Identify which cell holds the provided text, then report its (X, Y) central coordinate. 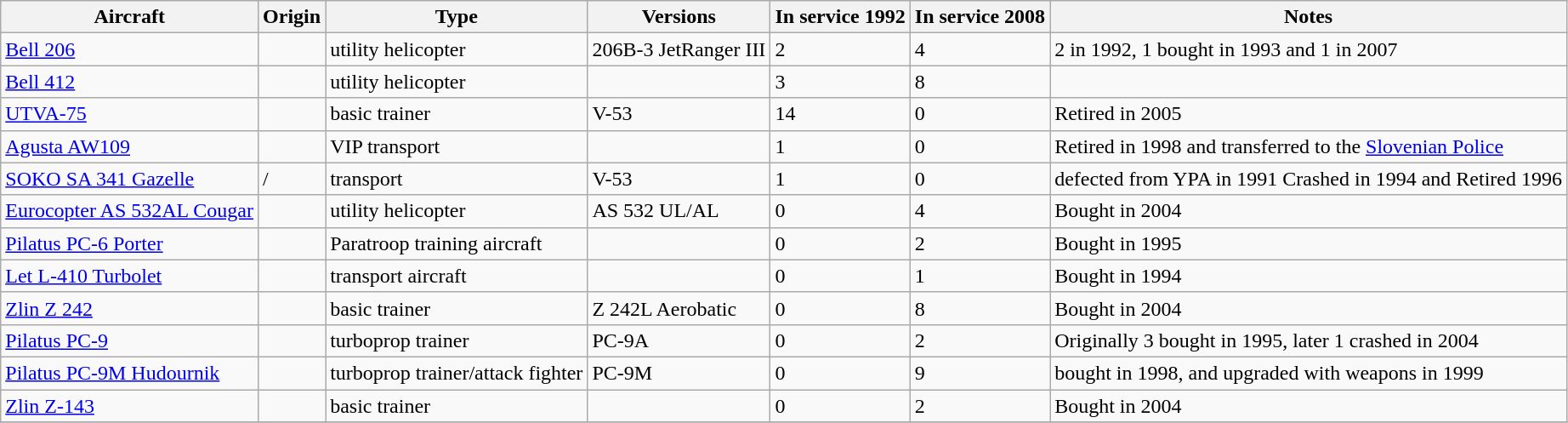
PC-9M (679, 373)
Bought in 1995 (1309, 243)
206B-3 JetRanger III (679, 49)
9 (980, 373)
defected from YPA in 1991 Crashed in 1994 and Retired 1996 (1309, 179)
Zlin Z-143 (129, 406)
Z 242L Aerobatic (679, 308)
Origin (293, 17)
Paratroop training aircraft (457, 243)
Bought in 1994 (1309, 276)
Pilatus PC-9 (129, 340)
Agusta AW109 (129, 146)
bought in 1998, and upgraded with weapons in 1999 (1309, 373)
Notes (1309, 17)
transport aircraft (457, 276)
turboprop trainer (457, 340)
Eurocopter AS 532AL Cougar (129, 211)
SOKO SA 341 Gazelle (129, 179)
transport (457, 179)
3 (840, 82)
Retired in 1998 and transferred to the Slovenian Police (1309, 146)
UTVA-75 (129, 114)
VIP transport (457, 146)
PC-9A (679, 340)
/ (293, 179)
Retired in 2005 (1309, 114)
In service 2008 (980, 17)
Zlin Z 242 (129, 308)
2 in 1992, 1 bought in 1993 and 1 in 2007 (1309, 49)
AS 532 UL/AL (679, 211)
Pilatus PC-9M Hudournik (129, 373)
Versions (679, 17)
Type (457, 17)
Let L-410 Turbolet (129, 276)
Bell 206 (129, 49)
Bell 412 (129, 82)
In service 1992 (840, 17)
Pilatus PC-6 Porter (129, 243)
turboprop trainer/attack fighter (457, 373)
14 (840, 114)
Aircraft (129, 17)
Originally 3 bought in 1995, later 1 crashed in 2004 (1309, 340)
